For the text-containing cell, return its midpoint in (X, Y) coordinate format. 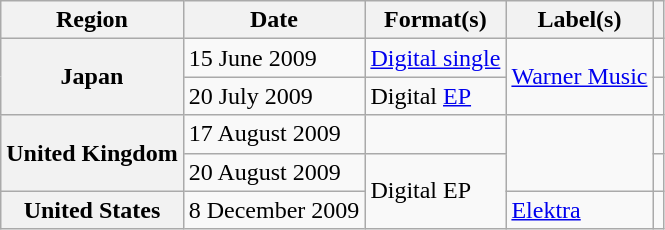
United Kingdom (92, 153)
United States (92, 210)
Japan (92, 77)
Label(s) (580, 20)
Warner Music (580, 77)
20 July 2009 (274, 96)
Date (274, 20)
Elektra (580, 210)
20 August 2009 (274, 172)
Digital single (436, 58)
Region (92, 20)
8 December 2009 (274, 210)
15 June 2009 (274, 58)
Format(s) (436, 20)
17 August 2009 (274, 134)
